Capture the cell that displays the provided text and extract its [X, Y] central coordinate. 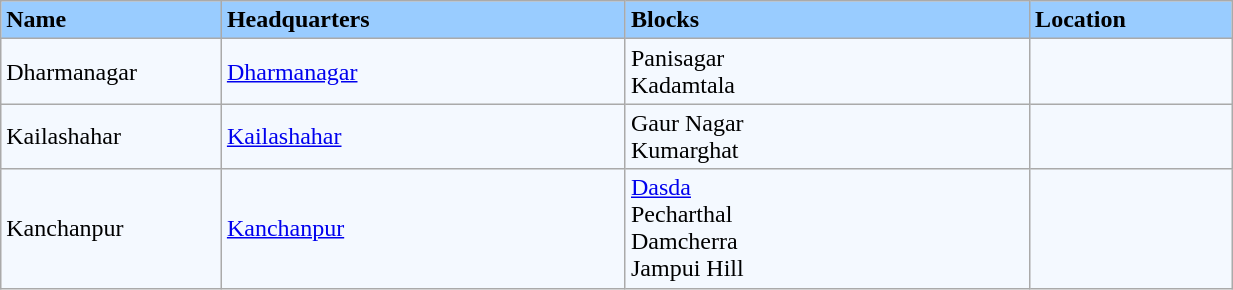
Blocks [827, 20]
Name [112, 20]
Dasda Pecharthal Damcherra Jampui Hill [827, 228]
Panisagar Kadamtala [827, 72]
Gaur Nagar Kumarghat [827, 136]
Location [1131, 20]
Headquarters [423, 20]
